Capture the cell that displays the provided text and extract its (X, Y) central coordinate. 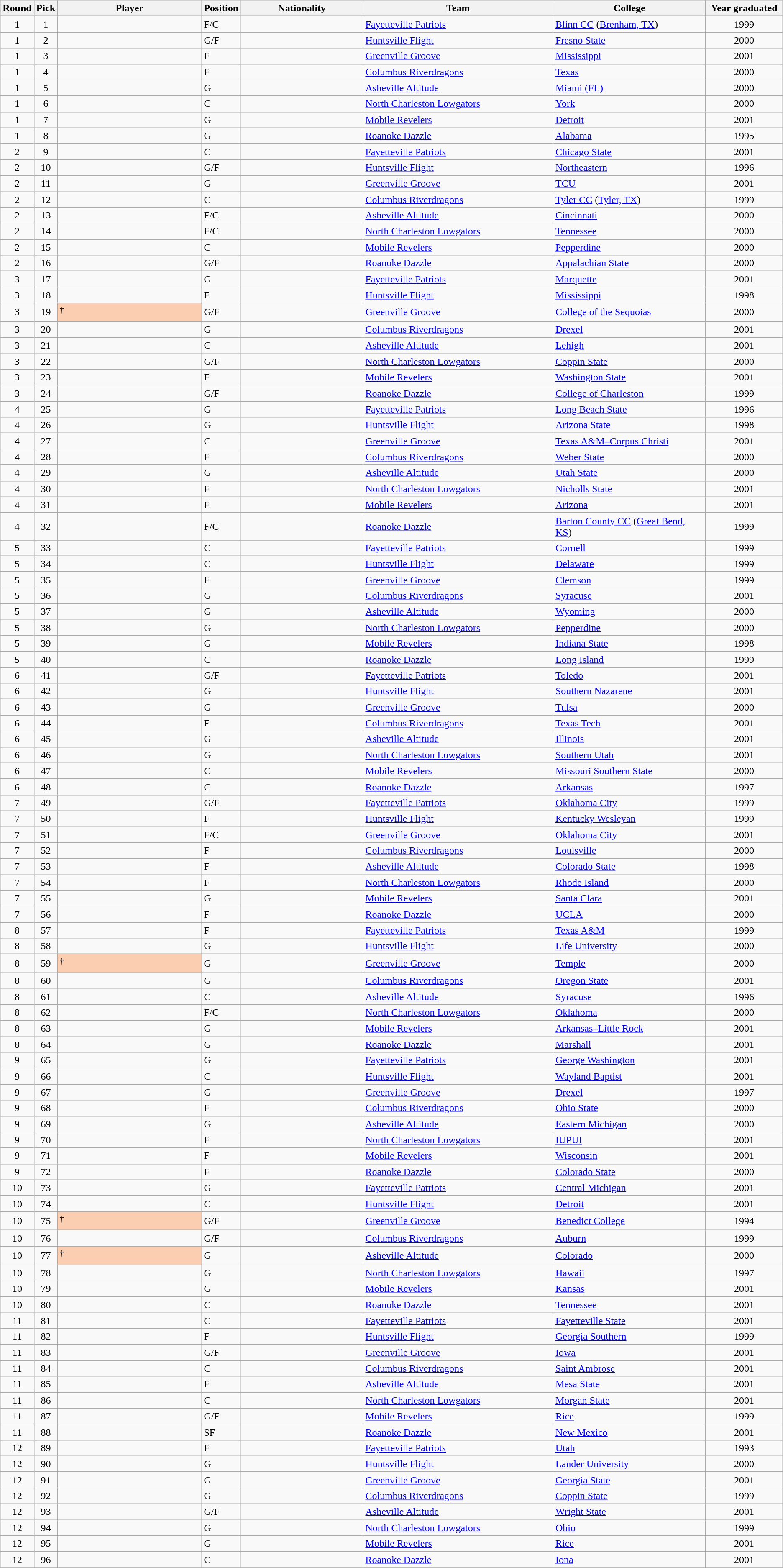
Lehigh (629, 346)
SF (221, 1432)
Central Michigan (629, 1188)
44 (46, 723)
34 (46, 564)
Long Island (629, 660)
41 (46, 675)
1993 (744, 1448)
93 (46, 1512)
69 (46, 1124)
28 (46, 457)
21 (46, 346)
17 (46, 279)
38 (46, 628)
75 (46, 1221)
Texas Tech (629, 723)
Washington State (629, 377)
Oregon State (629, 980)
Missouri Southern State (629, 771)
49 (46, 803)
54 (46, 883)
Barton County CC (Great Bend, KS) (629, 526)
94 (46, 1528)
84 (46, 1368)
47 (46, 771)
Marshall (629, 1044)
UCLA (629, 914)
60 (46, 980)
66 (46, 1076)
57 (46, 930)
Wright State (629, 1512)
Fayetteville State (629, 1321)
Oklahoma (629, 1013)
Weber State (629, 457)
86 (46, 1400)
31 (46, 505)
88 (46, 1432)
74 (46, 1204)
59 (46, 963)
Benedict College (629, 1221)
Cincinnati (629, 216)
25 (46, 409)
29 (46, 473)
48 (46, 787)
College of Charleston (629, 393)
80 (46, 1305)
Iona (629, 1560)
Texas A&M (629, 930)
Georgia State (629, 1480)
27 (46, 441)
18 (46, 295)
24 (46, 393)
Long Beach State (629, 409)
Marquette (629, 279)
IUPUI (629, 1140)
Saint Ambrose (629, 1368)
Santa Clara (629, 898)
Kansas (629, 1289)
College (629, 8)
95 (46, 1544)
64 (46, 1044)
76 (46, 1238)
Illinois (629, 739)
Nationality (302, 8)
46 (46, 755)
Team (458, 8)
83 (46, 1352)
63 (46, 1029)
50 (46, 819)
26 (46, 425)
68 (46, 1108)
Clemson (629, 580)
78 (46, 1273)
37 (46, 612)
Arkansas (629, 787)
30 (46, 489)
College of the Sequoias (629, 312)
Louisville (629, 850)
Texas A&M–Corpus Christi (629, 441)
George Washington (629, 1060)
96 (46, 1560)
42 (46, 691)
87 (46, 1416)
Morgan State (629, 1400)
Wisconsin (629, 1156)
40 (46, 660)
52 (46, 850)
Fresno State (629, 40)
81 (46, 1321)
Cornell (629, 548)
Miami (FL) (629, 88)
62 (46, 1013)
36 (46, 595)
Ohio (629, 1528)
Appalachian State (629, 263)
New Mexico (629, 1432)
71 (46, 1156)
55 (46, 898)
Tulsa (629, 707)
23 (46, 377)
Alabama (629, 136)
35 (46, 580)
Wayland Baptist (629, 1076)
Hawaii (629, 1273)
1995 (744, 136)
Kentucky Wesleyan (629, 819)
Southern Utah (629, 755)
13 (46, 216)
85 (46, 1384)
Utah State (629, 473)
Round (17, 8)
16 (46, 263)
77 (46, 1255)
14 (46, 231)
Tyler CC (Tyler, TX) (629, 200)
Indiana State (629, 644)
Iowa (629, 1352)
89 (46, 1448)
82 (46, 1337)
15 (46, 247)
Arizona State (629, 425)
70 (46, 1140)
Pick (46, 8)
Ohio State (629, 1108)
45 (46, 739)
Player (130, 8)
79 (46, 1289)
Temple (629, 963)
Wyoming (629, 612)
32 (46, 526)
61 (46, 997)
53 (46, 867)
Eastern Michigan (629, 1124)
1994 (744, 1221)
Year graduated (744, 8)
19 (46, 312)
Chicago State (629, 151)
Northeastern (629, 167)
Utah (629, 1448)
Southern Nazarene (629, 691)
56 (46, 914)
Mesa State (629, 1384)
Position (221, 8)
58 (46, 946)
York (629, 104)
73 (46, 1188)
TCU (629, 183)
Delaware (629, 564)
Texas (629, 72)
Blinn CC (Brenham, TX) (629, 24)
72 (46, 1172)
Nicholls State (629, 489)
Life University (629, 946)
92 (46, 1496)
39 (46, 644)
Toledo (629, 675)
67 (46, 1092)
Arkansas–Little Rock (629, 1029)
Rhode Island (629, 883)
Colorado (629, 1255)
43 (46, 707)
Lander University (629, 1464)
51 (46, 834)
90 (46, 1464)
Arizona (629, 505)
33 (46, 548)
20 (46, 329)
22 (46, 362)
91 (46, 1480)
65 (46, 1060)
Georgia Southern (629, 1337)
Auburn (629, 1238)
